Determine the (X, Y) coordinate at the center of the cell enclosing the given text.  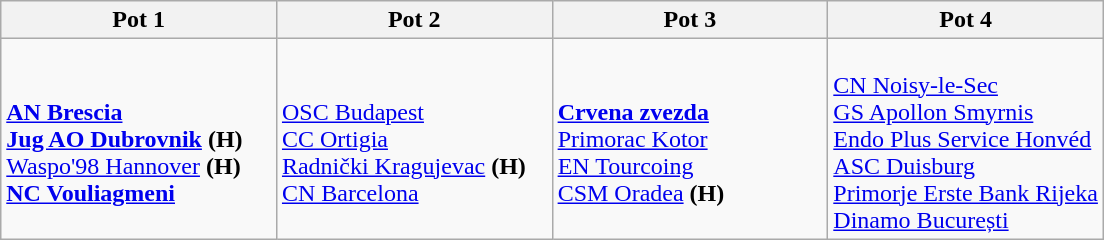
CN Noisy-le-Sec GS Apollon Smyrnis Endo Plus Service Honvéd ASC Duisburg Primorje Erste Bank Rijeka Dinamo București (966, 139)
Crvena zvezda Primorac Kotor EN Tourcoing CSM Oradea (H) (690, 139)
Pot 4 (966, 20)
AN Brescia Jug AO Dubrovnik (H) Waspo'98 Hannover (H) NC Vouliagmeni (139, 139)
Pot 3 (690, 20)
Pot 2 (414, 20)
Pot 1 (139, 20)
OSC Budapest CC Ortigia Radnički Kragujevac (H) CN Barcelona (414, 139)
